Identify which cell holds the provided text, then report its [X, Y] central coordinate. 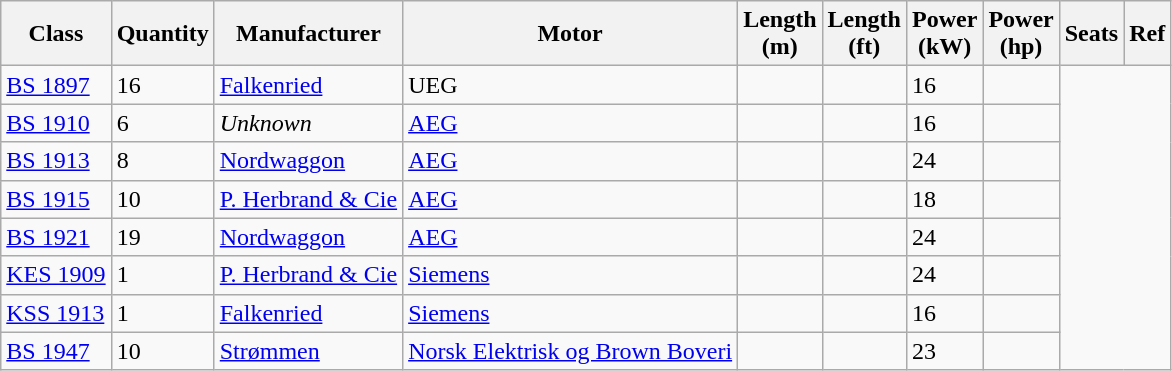
19 [162, 237]
BS 1897 [56, 85]
Strømmen [308, 351]
KSS 1913 [56, 313]
BS 1913 [56, 161]
Norsk Elektrisk og Brown Boveri [570, 351]
Manufacturer [308, 34]
Power(kW) [944, 34]
BS 1947 [56, 351]
18 [944, 199]
6 [162, 123]
Class [56, 34]
Unknown [308, 123]
23 [944, 351]
BS 1915 [56, 199]
Power(hp) [1021, 34]
Ref [1148, 34]
Length(ft) [864, 34]
Seats [1091, 34]
BS 1921 [56, 237]
8 [162, 161]
Length(m) [780, 34]
KES 1909 [56, 275]
BS 1910 [56, 123]
Quantity [162, 34]
UEG [570, 85]
Motor [570, 34]
